From the cell containing the given text, extract its center point as [x, y] coordinate. 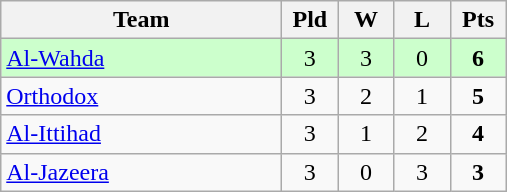
Pld [310, 20]
Pts [478, 20]
5 [478, 96]
L [422, 20]
Orthodox [142, 96]
Al-Ittihad [142, 134]
W [366, 20]
Al-Wahda [142, 58]
Team [142, 20]
Al-Jazeera [142, 172]
4 [478, 134]
6 [478, 58]
